Search for the cell housing the specified text and yield its (x, y) center coordinate. 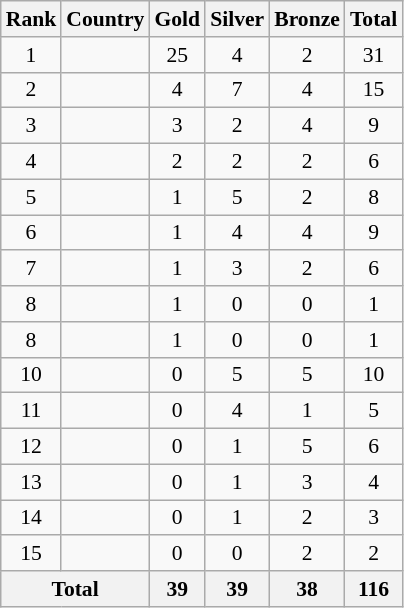
13 (32, 482)
11 (32, 411)
Bronze (307, 19)
Silver (237, 19)
Gold (177, 19)
31 (374, 55)
38 (307, 589)
Rank (32, 19)
116 (374, 589)
25 (177, 55)
Country (105, 19)
12 (32, 447)
14 (32, 518)
